Find where the given text appears and provide that cell's center as (X, Y) coordinate. 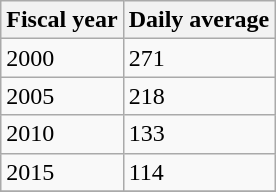
2010 (62, 134)
2005 (62, 96)
271 (199, 58)
114 (199, 172)
2015 (62, 172)
133 (199, 134)
Daily average (199, 20)
Fiscal year (62, 20)
2000 (62, 58)
218 (199, 96)
